For the text-containing cell, return its midpoint in (x, y) coordinate format. 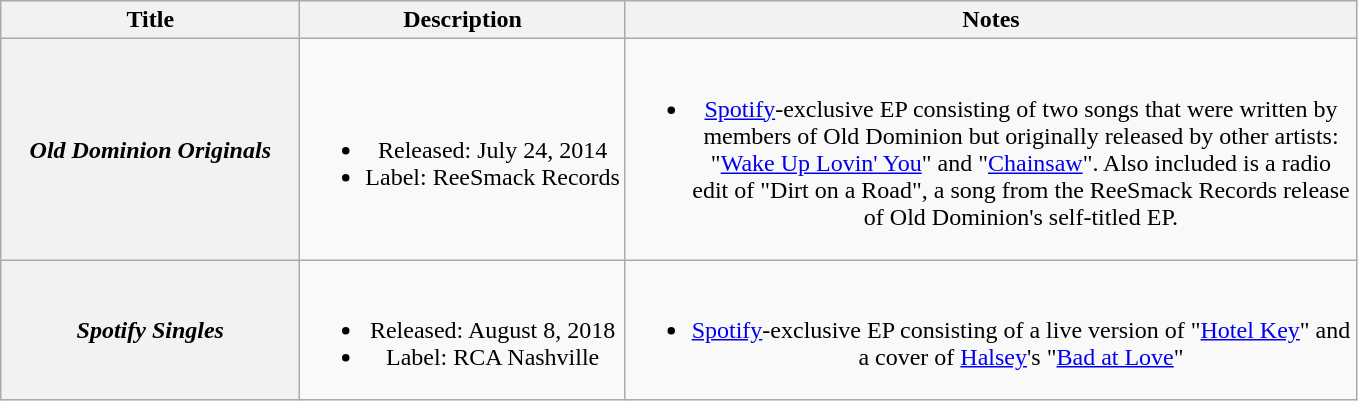
Released: July 24, 2014Label: ReeSmack Records (463, 150)
Spotify-exclusive EP consisting of a live version of "Hotel Key" and a cover of Halsey's "Bad at Love" (990, 330)
Notes (990, 20)
Title (150, 20)
Released: August 8, 2018Label: RCA Nashville (463, 330)
Description (463, 20)
Old Dominion Originals (150, 150)
Spotify Singles (150, 330)
